Extract the [x, y] coordinate from the center of the cell holding the provided text.  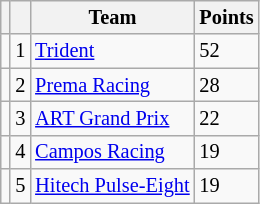
4 [20, 152]
ART Grand Prix [112, 118]
22 [227, 118]
28 [227, 85]
Campos Racing [112, 152]
5 [20, 186]
2 [20, 85]
Trident [112, 51]
3 [20, 118]
Hitech Pulse-Eight [112, 186]
Team [112, 17]
Prema Racing [112, 85]
1 [20, 51]
Points [227, 17]
52 [227, 51]
